Pinpoint the cell where the given text exists, returning its [X, Y] midpoint coordinate. 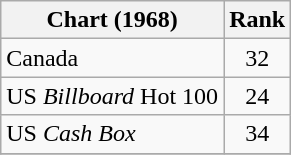
Chart (1968) [112, 20]
24 [258, 96]
34 [258, 134]
32 [258, 58]
US Billboard Hot 100 [112, 96]
Rank [258, 20]
US Cash Box [112, 134]
Canada [112, 58]
